Extract the [x, y] coordinate from the center of the cell holding the provided text.  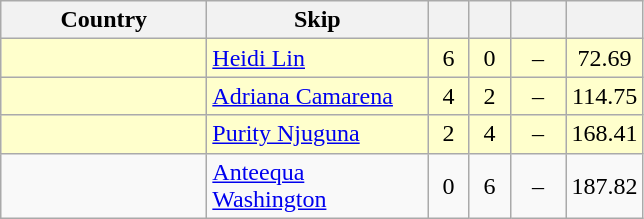
Heidi Lin [318, 58]
168.41 [604, 134]
114.75 [604, 96]
Anteequa Washington [318, 186]
Purity Njuguna [318, 134]
Skip [318, 20]
72.69 [604, 58]
Adriana Camarena [318, 96]
Country [104, 20]
187.82 [604, 186]
